Return the (x, y) coordinate for the center point of the cell that contains the specified text.  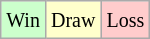
Loss (126, 20)
Win (24, 20)
Draw (72, 20)
